Extract the [X, Y] coordinate from the center of the cell holding the provided text.  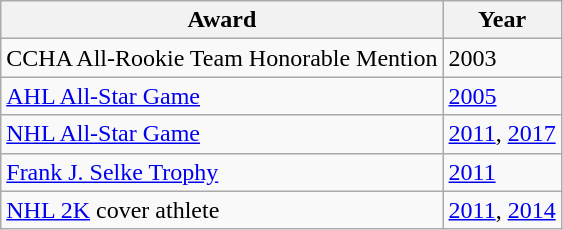
2011, 2014 [502, 210]
NHL 2K cover athlete [222, 210]
2003 [502, 58]
Award [222, 20]
2005 [502, 96]
2011, 2017 [502, 134]
Frank J. Selke Trophy [222, 172]
2011 [502, 172]
Year [502, 20]
CCHA All-Rookie Team Honorable Mention [222, 58]
NHL All-Star Game [222, 134]
AHL All-Star Game [222, 96]
